Extract the (X, Y) coordinate from the center of the cell holding the provided text.  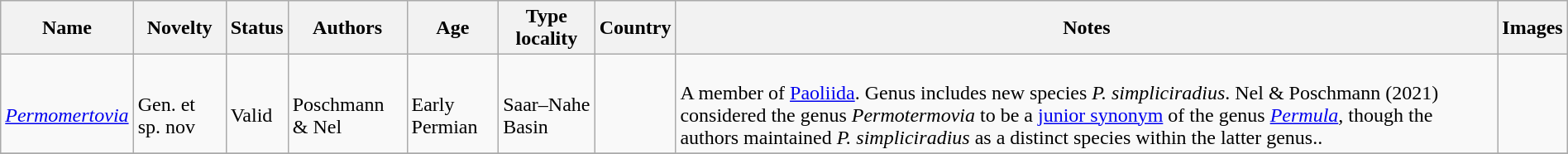
Status (256, 28)
Poschmann & Nel (347, 104)
Permomertovia (67, 104)
Type locality (547, 28)
Valid (256, 104)
Age (453, 28)
Saar–Nahe Basin (547, 104)
Authors (347, 28)
Images (1532, 28)
Country (635, 28)
Notes (1087, 28)
Early Permian (453, 104)
Gen. et sp. nov (179, 104)
Name (67, 28)
Novelty (179, 28)
